Output the (x, y) coordinate of the center of the cell containing the given text.  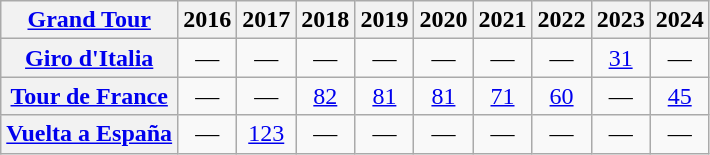
Vuelta a España (90, 134)
2019 (384, 20)
2018 (326, 20)
60 (562, 96)
2016 (208, 20)
2021 (502, 20)
2020 (444, 20)
45 (680, 96)
2022 (562, 20)
82 (326, 96)
31 (620, 58)
2017 (266, 20)
71 (502, 96)
Grand Tour (90, 20)
123 (266, 134)
2023 (620, 20)
2024 (680, 20)
Tour de France (90, 96)
Giro d'Italia (90, 58)
